Extract the (x, y) coordinate from the center of the cell holding the provided text.  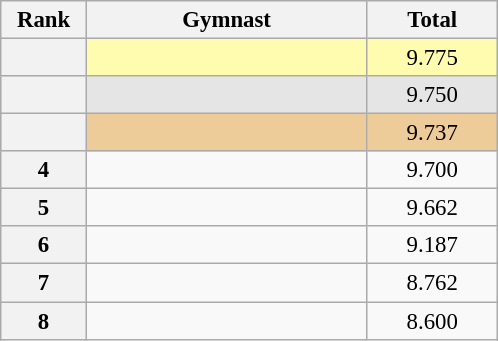
Gymnast (226, 20)
7 (44, 283)
9.662 (432, 208)
Total (432, 20)
8.600 (432, 321)
9.750 (432, 95)
9.775 (432, 58)
9.737 (432, 133)
8.762 (432, 283)
6 (44, 245)
8 (44, 321)
9.700 (432, 170)
9.187 (432, 245)
4 (44, 170)
Rank (44, 20)
5 (44, 208)
